Locate the cell with the specified text and output its (x, y) center coordinate. 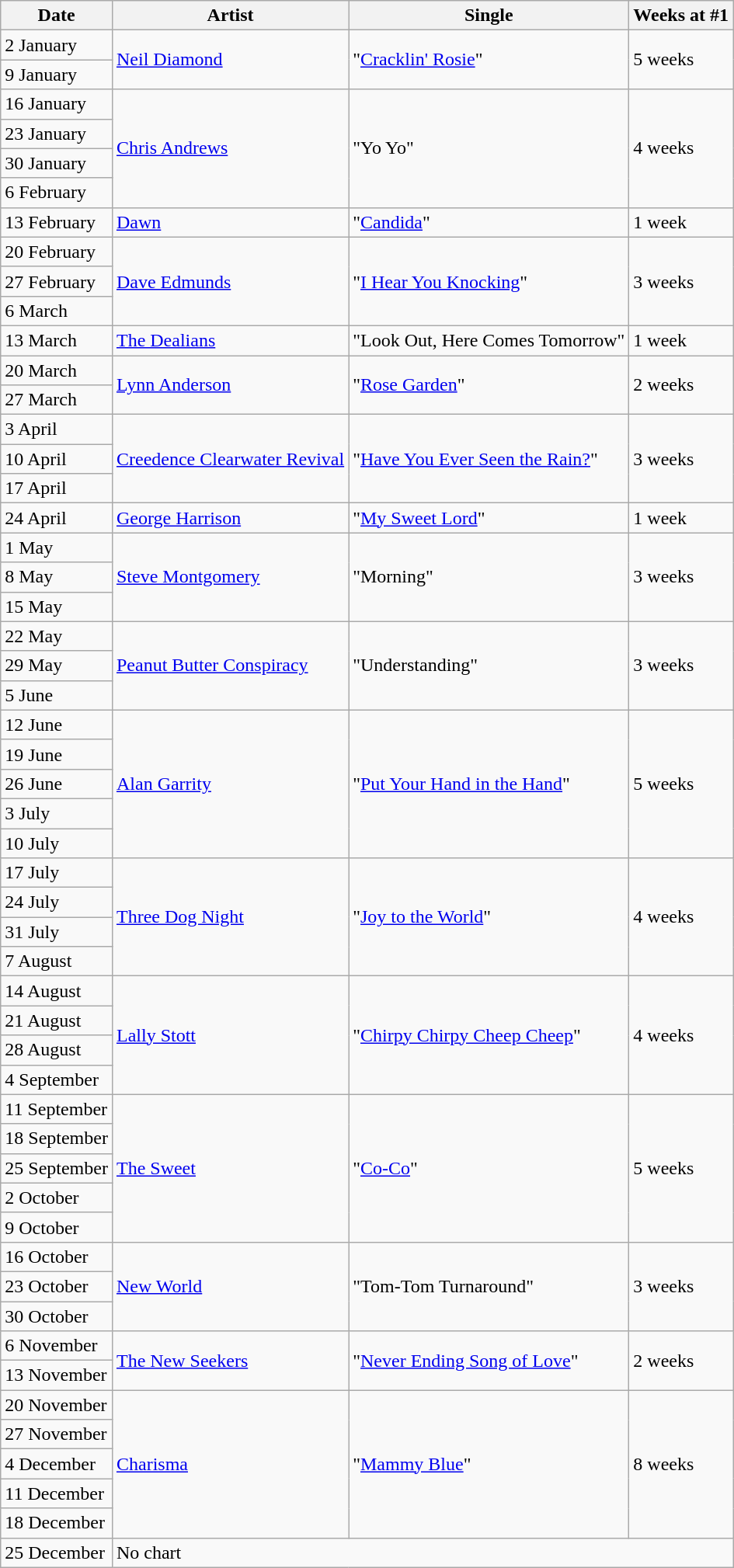
"Cracklin' Rosie" (489, 60)
15 May (57, 607)
20 November (57, 1405)
"Morning" (489, 577)
"Candida" (489, 222)
17 July (57, 873)
23 January (57, 134)
18 September (57, 1139)
23 October (57, 1286)
20 March (57, 370)
6 November (57, 1346)
8 May (57, 577)
13 November (57, 1375)
"I Hear You Knocking" (489, 281)
8 weeks (681, 1464)
Peanut Butter Conspiracy (230, 666)
Charisma (230, 1464)
20 February (57, 252)
The Sweet (230, 1168)
4 September (57, 1080)
The New Seekers (230, 1361)
Dawn (230, 222)
31 July (57, 932)
Weeks at #1 (681, 16)
11 December (57, 1493)
Date (57, 16)
New World (230, 1286)
5 June (57, 695)
4 December (57, 1464)
"Never Ending Song of Love" (489, 1361)
"My Sweet Lord" (489, 518)
26 June (57, 784)
"Mammy Blue" (489, 1464)
"Chirpy Chirpy Cheep Cheep" (489, 1035)
16 January (57, 104)
17 April (57, 488)
13 February (57, 222)
2 October (57, 1198)
"Put Your Hand in the Hand" (489, 784)
10 July (57, 843)
22 May (57, 636)
30 January (57, 163)
"Tom-Tom Turnaround" (489, 1286)
"Co-Co" (489, 1168)
1 May (57, 548)
28 August (57, 1050)
"Yo Yo" (489, 148)
"Rose Garden" (489, 385)
"Understanding" (489, 666)
7 August (57, 961)
12 June (57, 725)
9 January (57, 75)
Lynn Anderson (230, 385)
"Joy to the World" (489, 917)
21 August (57, 1020)
6 March (57, 311)
The Dealians (230, 340)
No chart (423, 1552)
29 May (57, 666)
Dave Edmunds (230, 281)
9 October (57, 1227)
10 April (57, 459)
Artist (230, 16)
Creedence Clearwater Revival (230, 459)
24 July (57, 902)
Single (489, 16)
George Harrison (230, 518)
"Look Out, Here Comes Tomorrow" (489, 340)
25 September (57, 1168)
27 March (57, 400)
Chris Andrews (230, 148)
Neil Diamond (230, 60)
Lally Stott (230, 1035)
2 January (57, 45)
19 June (57, 754)
"Have You Ever Seen the Rain?" (489, 459)
27 February (57, 281)
24 April (57, 518)
16 October (57, 1257)
30 October (57, 1316)
6 February (57, 193)
Three Dog Night (230, 917)
Alan Garrity (230, 784)
13 March (57, 340)
3 April (57, 429)
11 September (57, 1109)
Steve Montgomery (230, 577)
25 December (57, 1552)
14 August (57, 991)
3 July (57, 813)
18 December (57, 1523)
27 November (57, 1434)
